Provide the (x, y) coordinate of the cell's center where the given text is located.  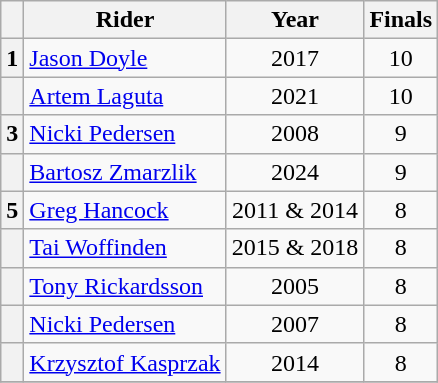
Jason Doyle (125, 58)
2014 (295, 362)
Tai Woffinden (125, 248)
Bartosz Zmarzlik (125, 172)
2015 & 2018 (295, 248)
2008 (295, 134)
2007 (295, 324)
5 (12, 210)
Krzysztof Kasprzak (125, 362)
Artem Laguta (125, 96)
1 (12, 58)
Year (295, 20)
Rider (125, 20)
2005 (295, 286)
Tony Rickardsson (125, 286)
2021 (295, 96)
Greg Hancock (125, 210)
2024 (295, 172)
2011 & 2014 (295, 210)
2017 (295, 58)
3 (12, 134)
Finals (401, 20)
